Extract the [x, y] coordinate from the center of the cell holding the provided text.  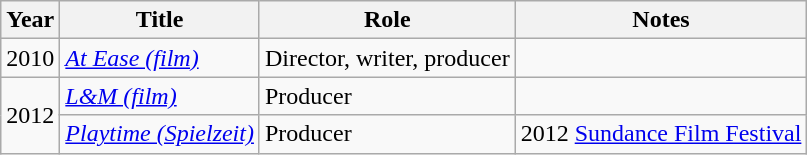
Director, writer, producer [387, 58]
2012 [30, 115]
Title [160, 20]
2012 Sundance Film Festival [661, 134]
Role [387, 20]
Notes [661, 20]
2010 [30, 58]
L&M (film) [160, 96]
At Ease (film) [160, 58]
Playtime (Spielzeit) [160, 134]
Year [30, 20]
